Pinpoint the cell where the given text exists, returning its [x, y] midpoint coordinate. 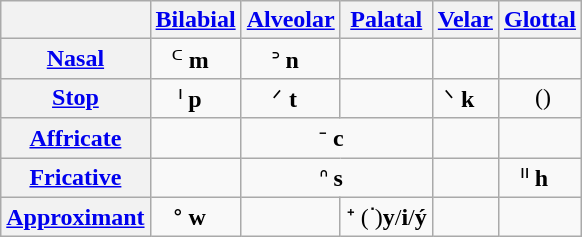
Bilabial [196, 20]
Palatal [386, 20]
Nasal [76, 59]
Affricate [76, 138]
ᐦ h [540, 178]
Stop [76, 98]
Approximant [76, 217]
Alveolar [290, 20]
Fricative [76, 178]
Velar [465, 20]
ᐢ s [336, 178]
() [540, 98]
ᒼ m [196, 59]
ᐣ n [290, 59]
ᐟ t [290, 98]
ᑊ p [196, 98]
Glottal [540, 20]
ᐩ (ᐝ)y/i/ý [386, 217]
ᐠ k [465, 98]
ᐨ c [336, 138]
ᐤ w [196, 217]
